Return [X, Y] of the center of cell containing provided text 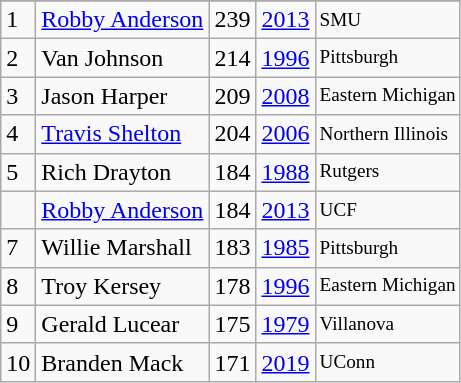
1985 [286, 248]
175 [232, 324]
Troy Kersey [122, 286]
Villanova [388, 324]
Gerald Lucear [122, 324]
SMU [388, 20]
Rich Drayton [122, 172]
209 [232, 96]
2019 [286, 362]
178 [232, 286]
5 [18, 172]
204 [232, 134]
3 [18, 96]
7 [18, 248]
2 [18, 58]
Rutgers [388, 172]
Northern Illinois [388, 134]
4 [18, 134]
1988 [286, 172]
10 [18, 362]
UCF [388, 210]
1979 [286, 324]
214 [232, 58]
239 [232, 20]
2006 [286, 134]
Branden Mack [122, 362]
Van Johnson [122, 58]
Jason Harper [122, 96]
8 [18, 286]
UConn [388, 362]
171 [232, 362]
Travis Shelton [122, 134]
1 [18, 20]
2008 [286, 96]
9 [18, 324]
183 [232, 248]
Willie Marshall [122, 248]
